Locate the cell with the specified text and output its [x, y] center coordinate. 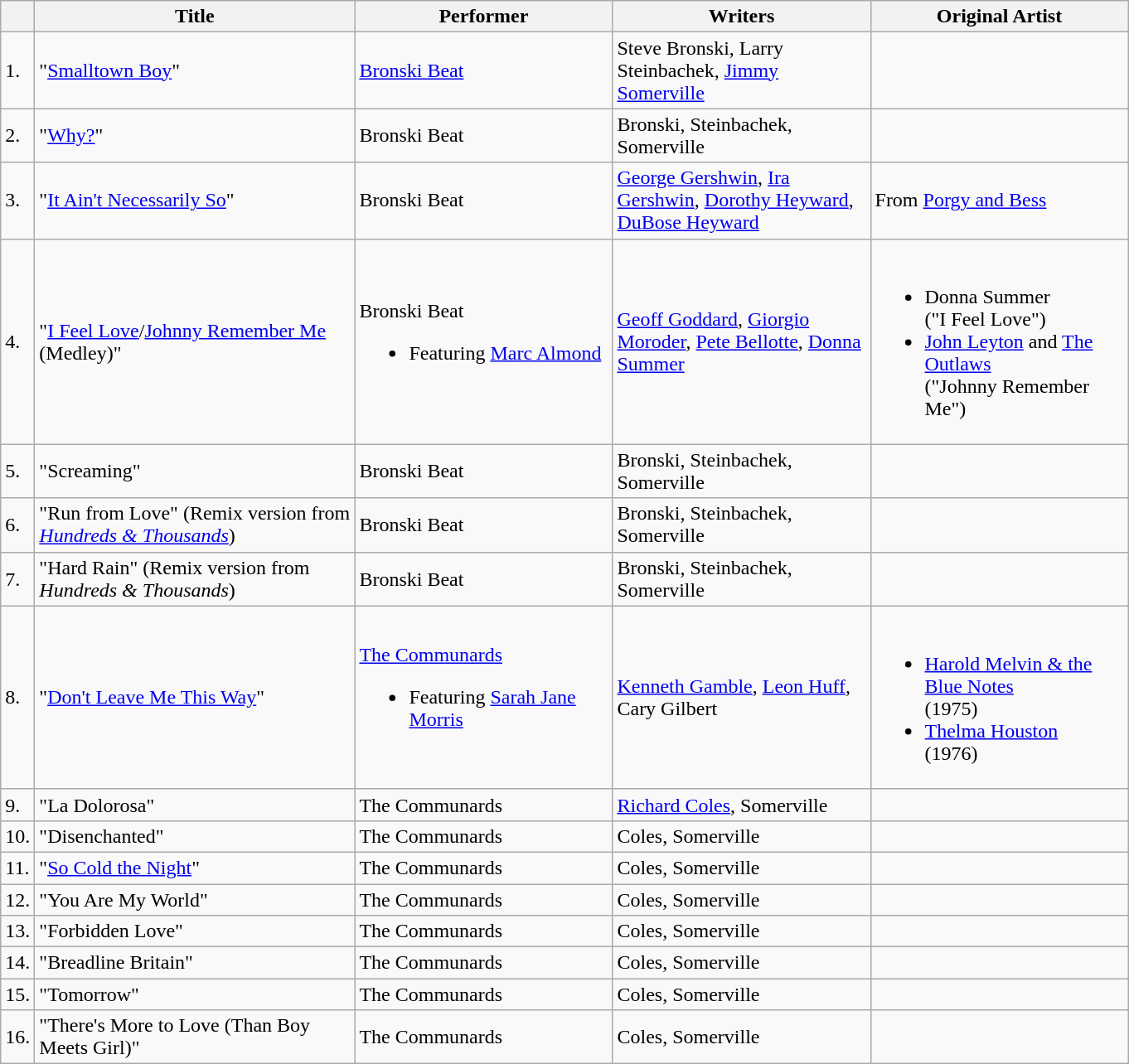
"Hard Rain" (Remix version from Hundreds & Thousands) [195, 578]
6. [18, 525]
12. [18, 899]
"Breadline Britain" [195, 963]
8. [18, 698]
"Screaming" [195, 471]
Title [195, 17]
"It Ain't Necessarily So" [195, 201]
Harold Melvin & the Blue Notes(1975)Thelma Houston(1976) [1000, 698]
"I Feel Love/Johnny Remember Me (Medley)" [195, 341]
George Gershwin, Ira Gershwin, Dorothy Heyward, DuBose Heyward [741, 201]
"La Dolorosa" [195, 805]
9. [18, 805]
"Disenchanted" [195, 836]
Donna Summer("I Feel Love")John Leyton and The Outlaws("Johnny Remember Me") [1000, 341]
14. [18, 963]
From Porgy and Bess [1000, 201]
Richard Coles, Somerville [741, 805]
10. [18, 836]
"Why?" [195, 136]
7. [18, 578]
5. [18, 471]
3. [18, 201]
"Smalltown Boy" [195, 70]
"You Are My World" [195, 899]
"So Cold the Night" [195, 868]
Bronski BeatFeaturing Marc Almond [484, 341]
Geoff Goddard, Giorgio Moroder, Pete Bellotte, Donna Summer [741, 341]
4. [18, 341]
13. [18, 931]
11. [18, 868]
"Don't Leave Me This Way" [195, 698]
1. [18, 70]
15. [18, 994]
Writers [741, 17]
Steve Bronski, Larry Steinbachek, Jimmy Somerville [741, 70]
Kenneth Gamble, Leon Huff, Cary Gilbert [741, 698]
16. [18, 1037]
"Tomorrow" [195, 994]
The CommunardsFeaturing Sarah Jane Morris [484, 698]
Original Artist [1000, 17]
Performer [484, 17]
"Forbidden Love" [195, 931]
"There's More to Love (Than Boy Meets Girl)" [195, 1037]
"Run from Love" (Remix version from Hundreds & Thousands) [195, 525]
2. [18, 136]
